Identify which cell holds the provided text, then report its [x, y] central coordinate. 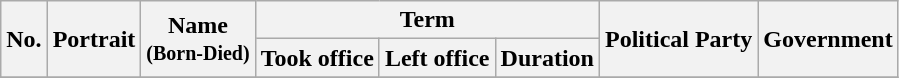
Political Party [678, 39]
Left office [437, 58]
Name(Born-Died) [198, 39]
Duration [547, 58]
Portrait [94, 39]
Term [427, 20]
Took office [317, 58]
Government [828, 39]
No. [24, 39]
